Return (x, y) of the center of cell containing provided text 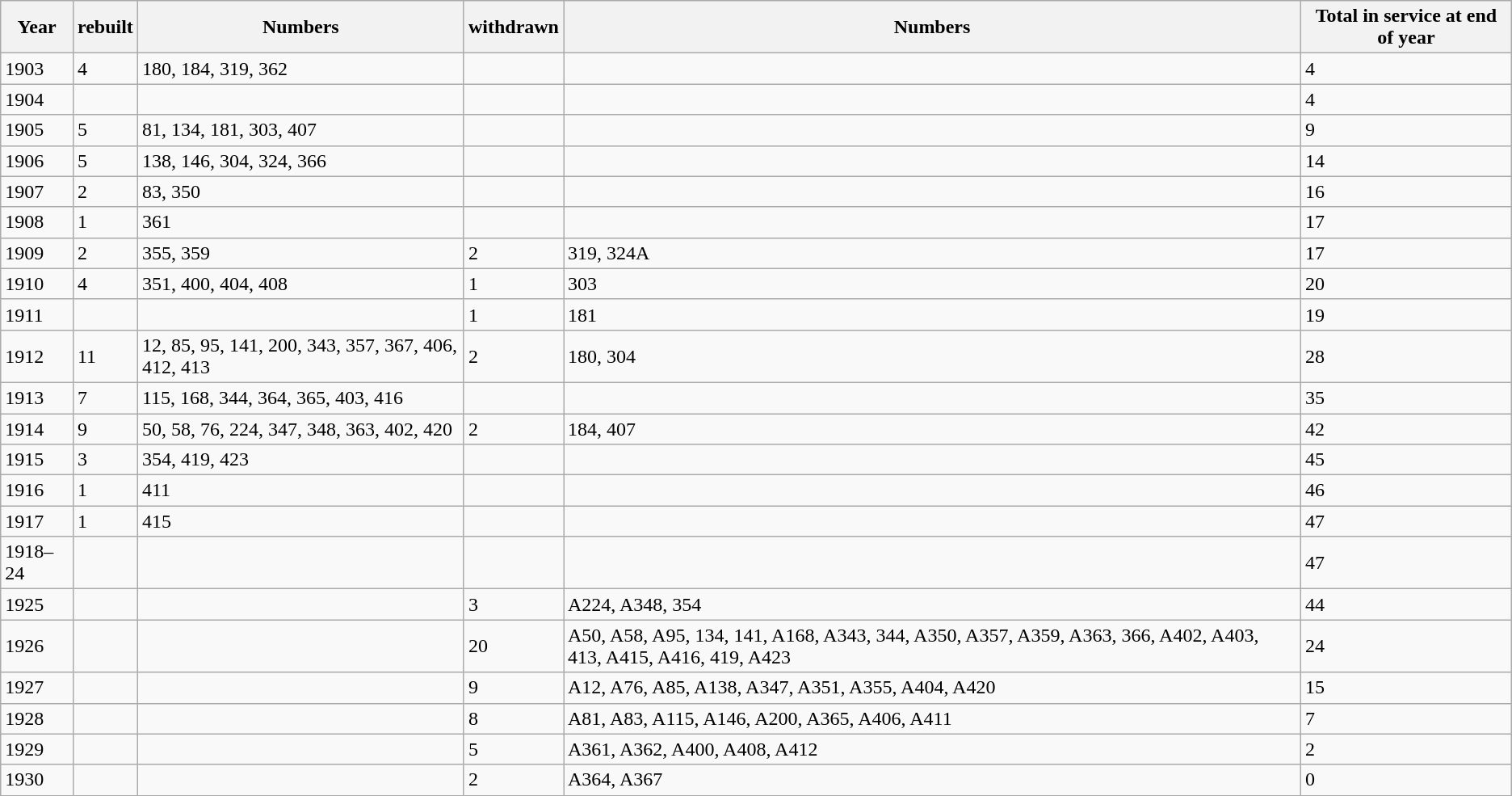
0 (1407, 780)
A50, A58, A95, 134, 141, A168, A343, 344, A350, A357, A359, A363, 366, A402, A403, 413, A415, A416, 419, A423 (932, 646)
1905 (37, 130)
303 (932, 284)
35 (1407, 398)
14 (1407, 161)
42 (1407, 429)
1906 (37, 161)
354, 419, 423 (300, 460)
Year (37, 27)
181 (932, 314)
1929 (37, 749)
28 (1407, 356)
24 (1407, 646)
1910 (37, 284)
180, 304 (932, 356)
138, 146, 304, 324, 366 (300, 161)
1915 (37, 460)
1927 (37, 688)
8 (514, 718)
351, 400, 404, 408 (300, 284)
19 (1407, 314)
Total in service at end of year (1407, 27)
12, 85, 95, 141, 200, 343, 357, 367, 406, 412, 413 (300, 356)
44 (1407, 604)
50, 58, 76, 224, 347, 348, 363, 402, 420 (300, 429)
1914 (37, 429)
withdrawn (514, 27)
415 (300, 521)
A81, A83, A115, A146, A200, A365, A406, A411 (932, 718)
361 (300, 222)
355, 359 (300, 253)
1917 (37, 521)
46 (1407, 491)
1918–24 (37, 562)
1904 (37, 99)
1926 (37, 646)
1928 (37, 718)
1930 (37, 780)
1907 (37, 192)
11 (105, 356)
1903 (37, 69)
16 (1407, 192)
A12, A76, A85, A138, A347, A351, A355, A404, A420 (932, 688)
180, 184, 319, 362 (300, 69)
1925 (37, 604)
A224, A348, 354 (932, 604)
15 (1407, 688)
1916 (37, 491)
83, 350 (300, 192)
rebuilt (105, 27)
81, 134, 181, 303, 407 (300, 130)
115, 168, 344, 364, 365, 403, 416 (300, 398)
1908 (37, 222)
1912 (37, 356)
319, 324A (932, 253)
411 (300, 491)
A361, A362, A400, A408, A412 (932, 749)
1913 (37, 398)
A364, A367 (932, 780)
45 (1407, 460)
184, 407 (932, 429)
1909 (37, 253)
1911 (37, 314)
